For the text-containing cell, return its midpoint in [X, Y] coordinate format. 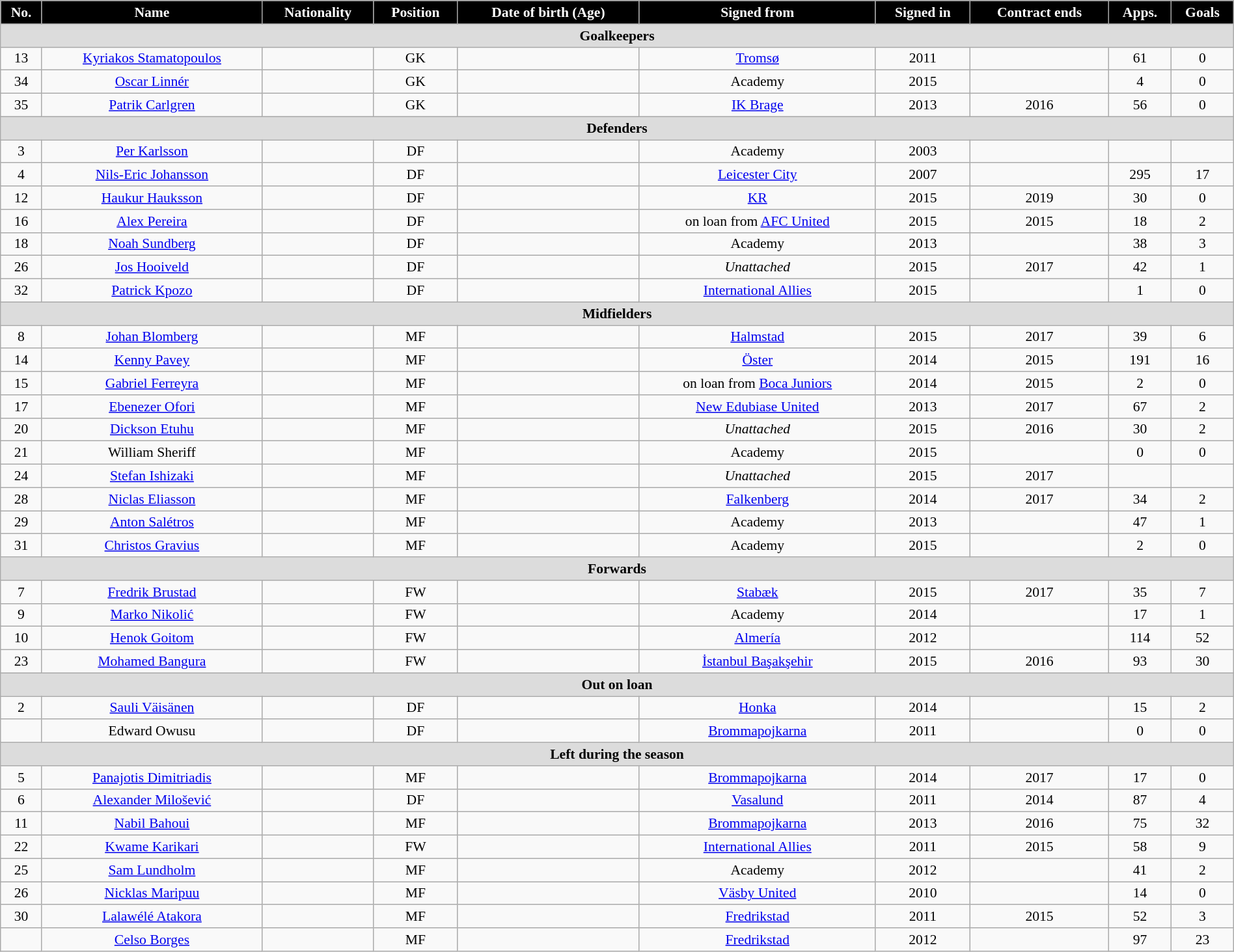
Position [415, 12]
20 [21, 429]
Date of birth (Age) [548, 12]
Fredrik Brustad [152, 592]
Goals [1203, 12]
Midfielders [617, 314]
21 [21, 453]
Nicklas Maripuu [152, 893]
31 [21, 546]
Haukur Hauksson [152, 198]
Öster [758, 360]
75 [1140, 824]
Gabriel Ferreyra [152, 383]
25 [21, 870]
Forwards [617, 569]
47 [1140, 523]
24 [21, 476]
Honka [758, 708]
Alexander Milošević [152, 800]
Nationality [318, 12]
Sauli Väisänen [152, 708]
Panajotis Dimitriadis [152, 778]
42 [1140, 267]
8 [21, 337]
2003 [923, 152]
Name [152, 12]
Edward Owusu [152, 731]
114 [1140, 638]
Patrick Kpozo [152, 291]
Celso Borges [152, 940]
93 [1140, 662]
10 [21, 638]
22 [21, 847]
Contract ends [1040, 12]
Signed from [758, 12]
Kyriakos Stamatopoulos [152, 59]
Apps. [1140, 12]
on loan from AFC United [758, 221]
39 [1140, 337]
56 [1140, 105]
Signed in [923, 12]
Goalkeepers [617, 36]
2019 [1040, 198]
295 [1140, 175]
Oscar Linnér [152, 82]
2007 [923, 175]
97 [1140, 940]
Kenny Pavey [152, 360]
Nabil Bahoui [152, 824]
191 [1140, 360]
Vasalund [758, 800]
Almería [758, 638]
KR [758, 198]
Mohamed Bangura [152, 662]
Christos Gravius [152, 546]
11 [21, 824]
Tromsø [758, 59]
Johan Blomberg [152, 337]
Alex Pereira [152, 221]
Stabæk [758, 592]
28 [21, 499]
Nils-Eric Johansson [152, 175]
IK Brage [758, 105]
Defenders [617, 128]
Halmstad [758, 337]
38 [1140, 244]
on loan from Boca Juniors [758, 383]
Left during the season [617, 754]
No. [21, 12]
Henok Goitom [152, 638]
Lalawélé Atakora [152, 917]
Sam Lundholm [152, 870]
Anton Salétros [152, 523]
William Sheriff [152, 453]
Out on loan [617, 685]
Marko Nikolić [152, 615]
Niclas Eliasson [152, 499]
Leicester City [758, 175]
Noah Sundberg [152, 244]
12 [21, 198]
Väsby United [758, 893]
58 [1140, 847]
Dickson Etuhu [152, 429]
New Edubiase United [758, 407]
67 [1140, 407]
41 [1140, 870]
13 [21, 59]
Kwame Karikari [152, 847]
2010 [923, 893]
87 [1140, 800]
Stefan Ishizaki [152, 476]
Falkenberg [758, 499]
Per Karlsson [152, 152]
Patrik Carlgren [152, 105]
5 [21, 778]
29 [21, 523]
61 [1140, 59]
Ebenezer Ofori [152, 407]
İstanbul Başakşehir [758, 662]
Jos Hooiveld [152, 267]
